Identify which cell holds the provided text, then report its [x, y] central coordinate. 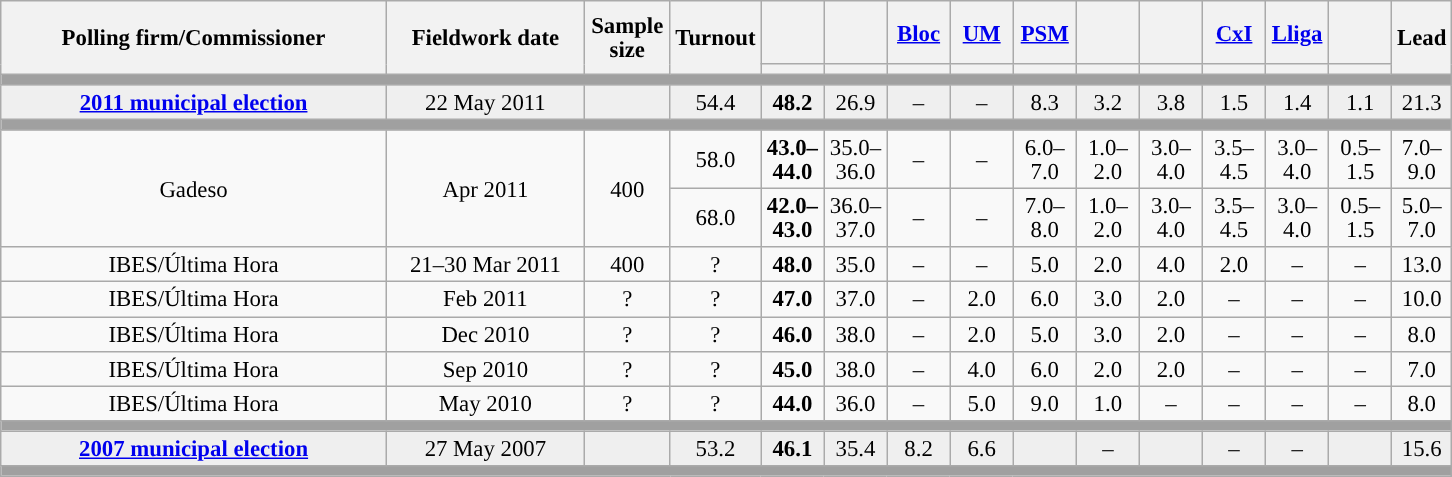
8.3 [1044, 102]
44.0 [792, 404]
Sample size [627, 38]
PSM [1044, 32]
26.9 [856, 102]
Apr 2011 [485, 188]
UM [982, 32]
13.0 [1422, 266]
1.5 [1234, 102]
8.2 [918, 448]
Bloc [918, 32]
1.4 [1298, 102]
5.0–7.0 [1422, 218]
3.2 [1108, 102]
36.0 [856, 404]
Gadeso [194, 188]
Lead [1422, 38]
9.0 [1044, 404]
53.2 [716, 448]
Dec 2010 [485, 334]
47.0 [792, 300]
46.1 [792, 448]
46.0 [792, 334]
27 May 2007 [485, 448]
22 May 2011 [485, 102]
15.6 [1422, 448]
Fieldwork date [485, 38]
36.0–37.0 [856, 218]
2007 municipal election [194, 448]
CxI [1234, 32]
7.0–9.0 [1422, 160]
1.0 [1108, 404]
Turnout [716, 38]
1.1 [1360, 102]
54.4 [716, 102]
21–30 Mar 2011 [485, 266]
Lliga [1298, 32]
21.3 [1422, 102]
May 2010 [485, 404]
6.0–7.0 [1044, 160]
35.0 [856, 266]
35.0–36.0 [856, 160]
10.0 [1422, 300]
37.0 [856, 300]
7.0–8.0 [1044, 218]
7.0 [1422, 368]
43.0–44.0 [792, 160]
48.2 [792, 102]
2011 municipal election [194, 102]
45.0 [792, 368]
58.0 [716, 160]
35.4 [856, 448]
Polling firm/Commissioner [194, 38]
68.0 [716, 218]
Sep 2010 [485, 368]
3.8 [1170, 102]
48.0 [792, 266]
42.0–43.0 [792, 218]
Feb 2011 [485, 300]
6.6 [982, 448]
